Scan for the cell matching the given text and deliver its (X, Y) coordinate at center. 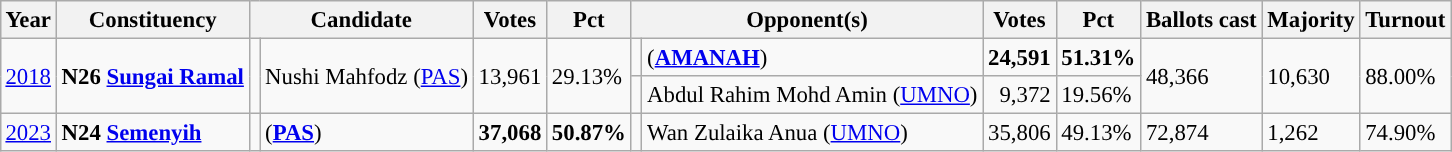
19.56% (1098, 95)
13,961 (510, 76)
Nushi Mahfodz (PAS) (367, 76)
51.31% (1098, 57)
9,372 (1020, 95)
72,874 (1202, 133)
37,068 (510, 133)
24,591 (1020, 57)
2023 (28, 133)
49.13% (1098, 133)
48,366 (1202, 76)
Year (28, 20)
74.90% (1406, 133)
Opponent(s) (807, 20)
Wan Zulaika Anua (UMNO) (812, 133)
Ballots cast (1202, 20)
N24 Semenyih (152, 133)
10,630 (1311, 76)
Majority (1311, 20)
88.00% (1406, 76)
(PAS) (367, 133)
Constituency (152, 20)
29.13% (590, 76)
(AMANAH) (812, 57)
Turnout (1406, 20)
N26 Sungai Ramal (152, 76)
50.87% (590, 133)
35,806 (1020, 133)
1,262 (1311, 133)
Abdul Rahim Mohd Amin (UMNO) (812, 95)
2018 (28, 76)
Candidate (361, 20)
